Detect which cell encompasses the target text, then output its (x, y) center coordinate. 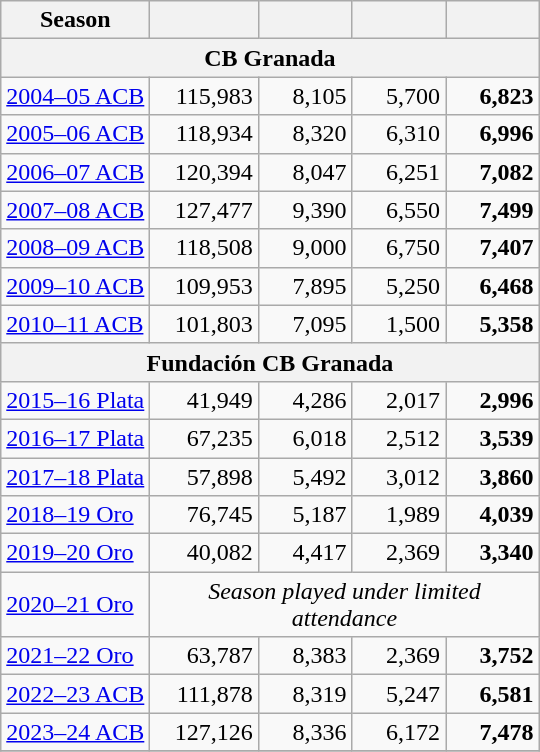
7,407 (493, 248)
3,752 (493, 656)
4,286 (305, 400)
2018–19 Oro (76, 515)
8,105 (305, 96)
2022–23 ACB (76, 694)
2010–11 ACB (76, 324)
67,235 (204, 438)
6,750 (399, 248)
2005–06 ACB (76, 134)
8,383 (305, 656)
2015–16 Plata (76, 400)
6,468 (493, 286)
7,499 (493, 210)
7,895 (305, 286)
6,172 (399, 732)
8,047 (305, 172)
5,247 (399, 694)
7,082 (493, 172)
8,320 (305, 134)
Fundación CB Granada (270, 362)
118,934 (204, 134)
2007–08 ACB (76, 210)
2020–21 Oro (76, 604)
2,017 (399, 400)
111,878 (204, 694)
127,126 (204, 732)
2016–17 Plata (76, 438)
2008–09 ACB (76, 248)
2,512 (399, 438)
5,492 (305, 477)
2006–07 ACB (76, 172)
2004–05 ACB (76, 96)
109,953 (204, 286)
120,394 (204, 172)
40,082 (204, 553)
5,700 (399, 96)
5,358 (493, 324)
6,550 (399, 210)
2023–24 ACB (76, 732)
2009–10 ACB (76, 286)
6,823 (493, 96)
115,983 (204, 96)
63,787 (204, 656)
127,477 (204, 210)
6,581 (493, 694)
7,095 (305, 324)
Season (76, 20)
3,012 (399, 477)
9,390 (305, 210)
57,898 (204, 477)
8,319 (305, 694)
6,251 (399, 172)
2021–22 Oro (76, 656)
8,336 (305, 732)
3,539 (493, 438)
1,989 (399, 515)
41,949 (204, 400)
2017–18 Plata (76, 477)
2,996 (493, 400)
5,250 (399, 286)
CB Granada (270, 58)
4,417 (305, 553)
6,018 (305, 438)
1,500 (399, 324)
2019–20 Oro (76, 553)
101,803 (204, 324)
Season played under limited attendance (344, 604)
6,310 (399, 134)
5,187 (305, 515)
3,860 (493, 477)
7,478 (493, 732)
4,039 (493, 515)
76,745 (204, 515)
6,996 (493, 134)
118,508 (204, 248)
3,340 (493, 553)
9,000 (305, 248)
